Locate the cell with the specified text and output its (X, Y) center coordinate. 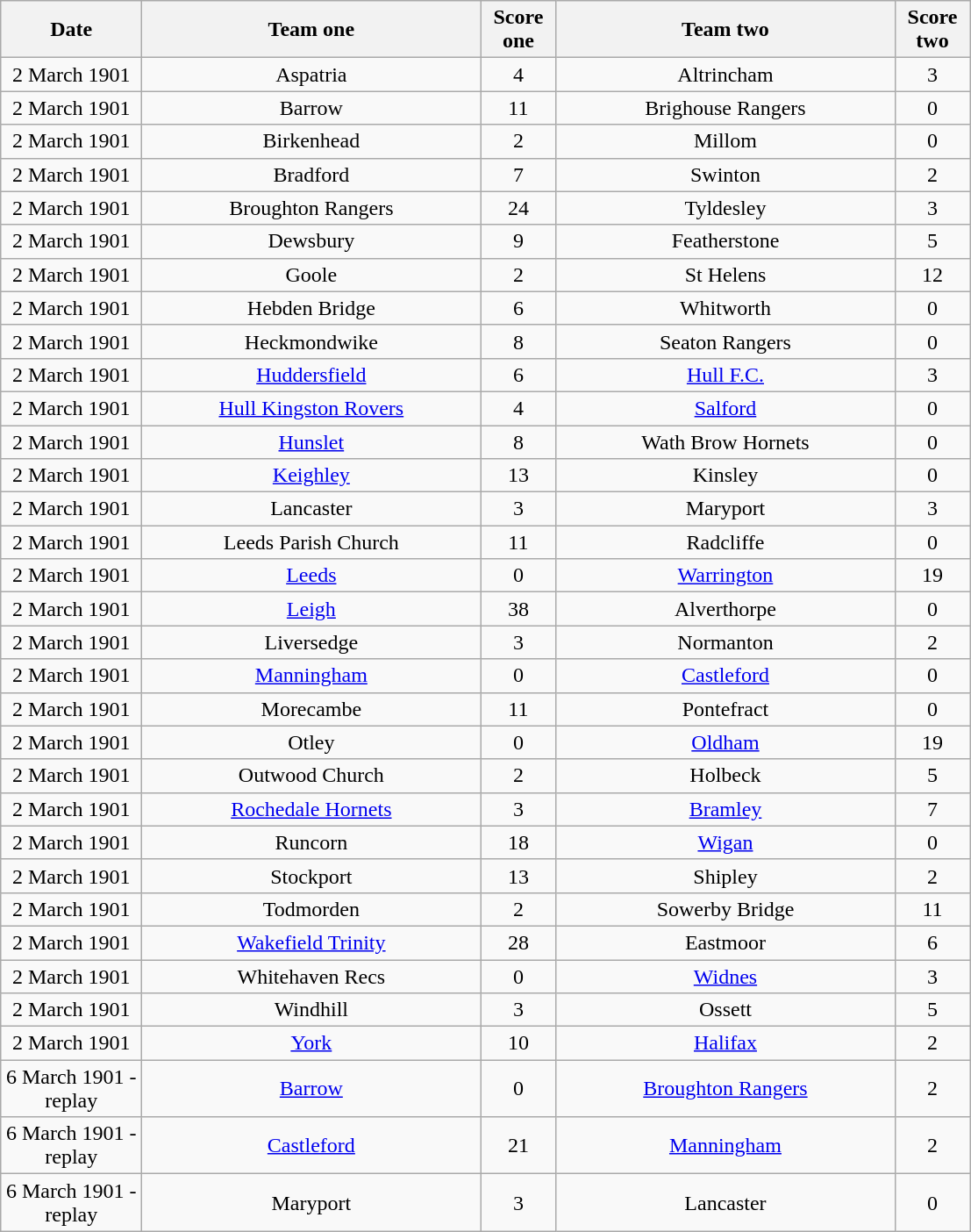
Birkenhead (311, 141)
Wath Brow Hornets (725, 441)
Radcliffe (725, 542)
Eastmoor (725, 942)
Normanton (725, 642)
Hull F.C. (725, 375)
28 (518, 942)
Holbeck (725, 776)
Hebden Bridge (311, 308)
38 (518, 609)
Tyldesley (725, 208)
Millom (725, 141)
Rochedale Hornets (311, 809)
Whitehaven Recs (311, 977)
10 (518, 1043)
Whitworth (725, 308)
18 (518, 842)
21 (518, 1146)
Brighouse Rangers (725, 108)
Halifax (725, 1043)
9 (518, 241)
Ossett (725, 1010)
Date (72, 30)
Heckmondwike (311, 341)
Hull Kingston Rovers (311, 408)
Aspatria (311, 75)
St Helens (725, 275)
Stockport (311, 876)
Seaton Rangers (725, 341)
Widnes (725, 977)
Alverthorpe (725, 609)
Team two (725, 30)
Swinton (725, 175)
Sowerby Bridge (725, 909)
Hunslet (311, 441)
Wakefield Trinity (311, 942)
Wigan (725, 842)
Liversedge (311, 642)
Huddersfield (311, 375)
Leigh (311, 609)
Bramley (725, 809)
Leeds Parish Church (311, 542)
Dewsbury (311, 241)
Goole (311, 275)
Todmorden (311, 909)
Oldham (725, 742)
Bradford (311, 175)
Featherstone (725, 241)
Runcorn (311, 842)
Salford (725, 408)
12 (932, 275)
Keighley (311, 476)
Team one (311, 30)
24 (518, 208)
York (311, 1043)
Warrington (725, 576)
Pontefract (725, 709)
Kinsley (725, 476)
Morecambe (311, 709)
Score two (932, 30)
Score one (518, 30)
Shipley (725, 876)
Altrincham (725, 75)
Leeds (311, 576)
Windhill (311, 1010)
Otley (311, 742)
Outwood Church (311, 776)
